Capture the cell that displays the provided text and extract its (x, y) central coordinate. 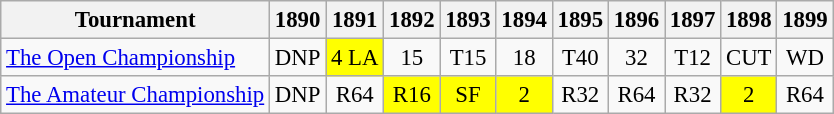
T40 (580, 58)
T12 (693, 58)
1893 (468, 20)
The Open Championship (136, 58)
1891 (355, 20)
1892 (412, 20)
T15 (468, 58)
1894 (524, 20)
CUT (749, 58)
18 (524, 58)
1897 (693, 20)
32 (636, 58)
WD (805, 58)
1896 (636, 20)
The Amateur Championship (136, 95)
SF (468, 95)
1899 (805, 20)
Tournament (136, 20)
15 (412, 58)
1890 (298, 20)
1898 (749, 20)
R16 (412, 95)
1895 (580, 20)
4 LA (355, 58)
